For the text-containing cell, return its midpoint in [X, Y] coordinate format. 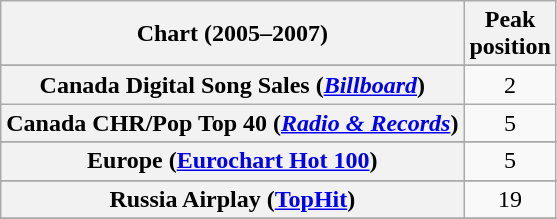
Russia Airplay (TopHit) [232, 199]
Peakposition [510, 34]
19 [510, 199]
Canada CHR/Pop Top 40 (Radio & Records) [232, 123]
Chart (2005–2007) [232, 34]
2 [510, 85]
Canada Digital Song Sales (Billboard) [232, 85]
Europe (Eurochart Hot 100) [232, 161]
